Provide the [X, Y] coordinate of the cell's center where the given text is located.  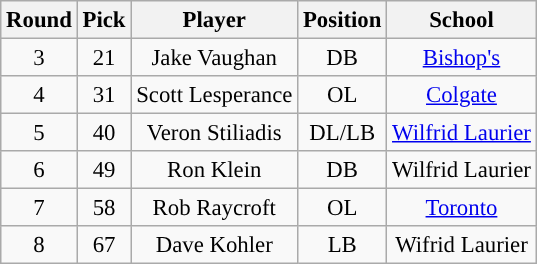
DL/LB [342, 133]
Rob Raycroft [214, 208]
Veron Stiliadis [214, 133]
5 [39, 133]
School [462, 20]
Toronto [462, 208]
40 [104, 133]
LB [342, 245]
Ron Klein [214, 170]
7 [39, 208]
67 [104, 245]
Player [214, 20]
Scott Lesperance [214, 95]
3 [39, 58]
Jake Vaughan [214, 58]
Bishop's [462, 58]
58 [104, 208]
Round [39, 20]
4 [39, 95]
Dave Kohler [214, 245]
21 [104, 58]
8 [39, 245]
Wifrid Laurier [462, 245]
6 [39, 170]
Pick [104, 20]
Position [342, 20]
31 [104, 95]
Colgate [462, 95]
49 [104, 170]
